Provide the [x, y] coordinate of the cell's center where the given text is located.  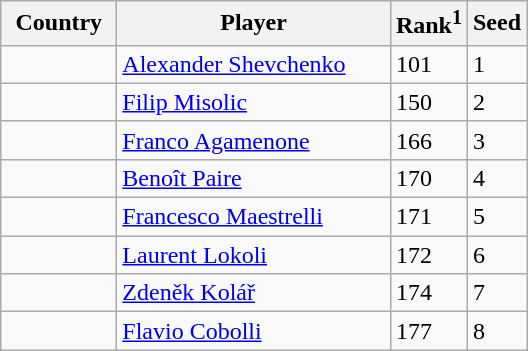
5 [496, 217]
171 [428, 217]
Benoît Paire [254, 178]
4 [496, 178]
1 [496, 64]
7 [496, 293]
Francesco Maestrelli [254, 217]
Franco Agamenone [254, 140]
2 [496, 102]
172 [428, 255]
150 [428, 102]
3 [496, 140]
Flavio Cobolli [254, 331]
101 [428, 64]
Player [254, 24]
Laurent Lokoli [254, 255]
Rank1 [428, 24]
Country [59, 24]
174 [428, 293]
6 [496, 255]
Filip Misolic [254, 102]
Seed [496, 24]
177 [428, 331]
Zdeněk Kolář [254, 293]
Alexander Shevchenko [254, 64]
8 [496, 331]
166 [428, 140]
170 [428, 178]
